Return the (X, Y) coordinate for the center point of the cell that contains the specified text.  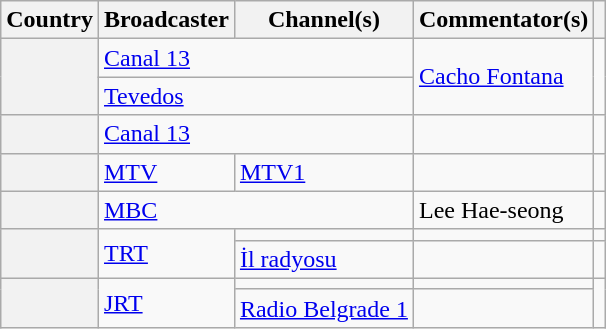
Lee Hae-seong (503, 210)
Commentator(s) (503, 20)
MTV (166, 172)
Radio Belgrade 1 (324, 308)
Tevedos (256, 96)
Country (50, 20)
Cacho Fontana (503, 77)
MTV1 (324, 172)
Broadcaster (166, 20)
TRT (166, 254)
Channel(s) (324, 20)
JRT (166, 302)
İl radyosu (324, 259)
MBC (256, 210)
